Search for the cell housing the specified text and yield its [X, Y] center coordinate. 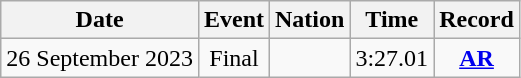
Record [477, 20]
3:27.01 [392, 58]
Event [234, 20]
Time [392, 20]
26 September 2023 [100, 58]
Nation [310, 20]
Date [100, 20]
AR [477, 58]
Final [234, 58]
